Detect which cell encompasses the target text, then output its (X, Y) center coordinate. 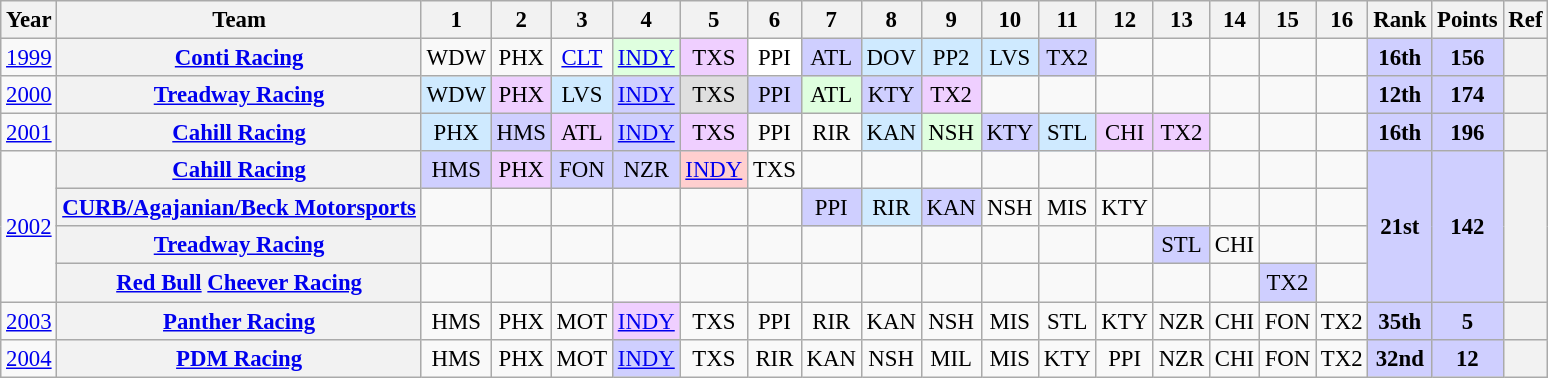
Ref (1526, 20)
142 (1468, 226)
196 (1468, 133)
Points (1468, 20)
2001 (29, 133)
PDM Racing (239, 358)
PP2 (951, 58)
DOV (891, 58)
1 (456, 20)
156 (1468, 58)
15 (1287, 20)
14 (1235, 20)
1999 (29, 58)
4 (646, 20)
2004 (29, 358)
9 (951, 20)
Conti Racing (239, 58)
Year (29, 20)
2002 (29, 226)
2 (521, 20)
CLT (582, 58)
2000 (29, 95)
7 (831, 20)
174 (1468, 95)
21st (1400, 226)
6 (775, 20)
8 (891, 20)
3 (582, 20)
2003 (29, 321)
MIL (951, 358)
35th (1400, 321)
Rank (1400, 20)
32nd (1400, 358)
16 (1342, 20)
Panther Racing (239, 321)
Team (239, 20)
CURB/Agajanian/Beck Motorsports (239, 208)
10 (1010, 20)
11 (1068, 20)
13 (1181, 20)
Red Bull Cheever Racing (239, 283)
12th (1400, 95)
